Detect which cell encompasses the target text, then output its (X, Y) center coordinate. 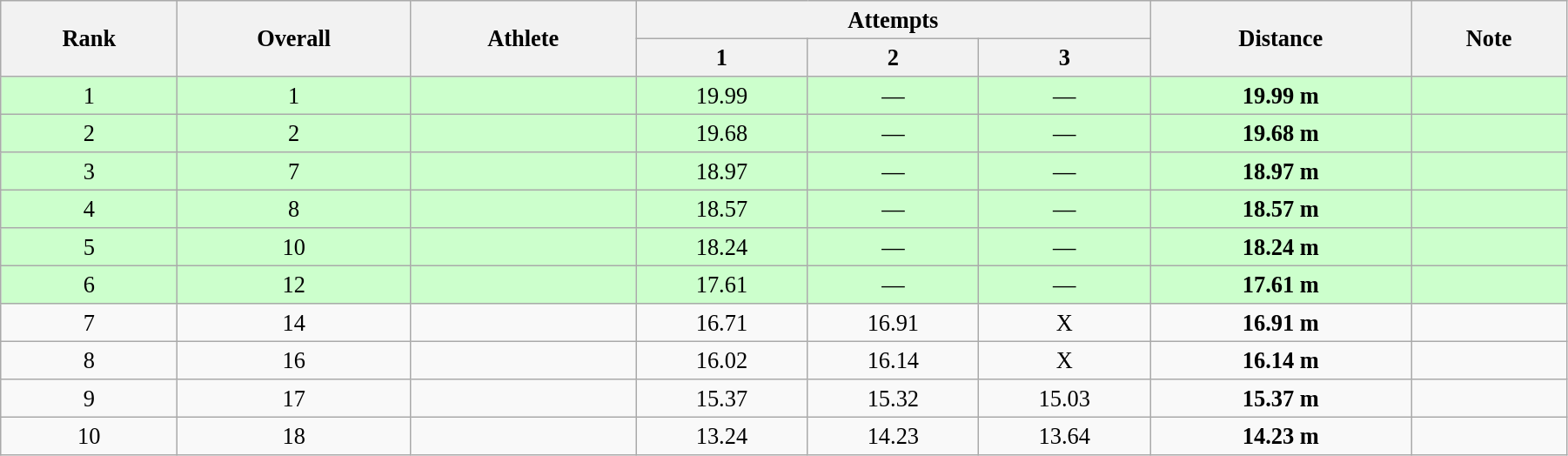
4 (89, 209)
12 (294, 285)
19.99 (722, 95)
Athlete (522, 38)
14 (294, 323)
18.24 (722, 247)
5 (89, 247)
15.03 (1065, 399)
Overall (294, 38)
17.61 m (1281, 285)
18 (294, 436)
Rank (89, 38)
19.68 m (1281, 133)
16.02 (722, 360)
17.61 (722, 285)
13.24 (722, 436)
18.24 m (1281, 247)
18.57 (722, 209)
19.99 m (1281, 95)
14.23 m (1281, 436)
16.71 (722, 323)
13.64 (1065, 436)
16.14 (893, 360)
15.37 m (1281, 399)
18.57 m (1281, 209)
18.97 (722, 171)
9 (89, 399)
Note (1490, 38)
14.23 (893, 436)
16 (294, 360)
Attempts (893, 19)
18.97 m (1281, 171)
15.37 (722, 399)
15.32 (893, 399)
19.68 (722, 133)
Distance (1281, 38)
16.91 m (1281, 323)
6 (89, 285)
17 (294, 399)
16.91 (893, 323)
16.14 m (1281, 360)
